Return the (X, Y) coordinate for the center point of the cell that contains the specified text.  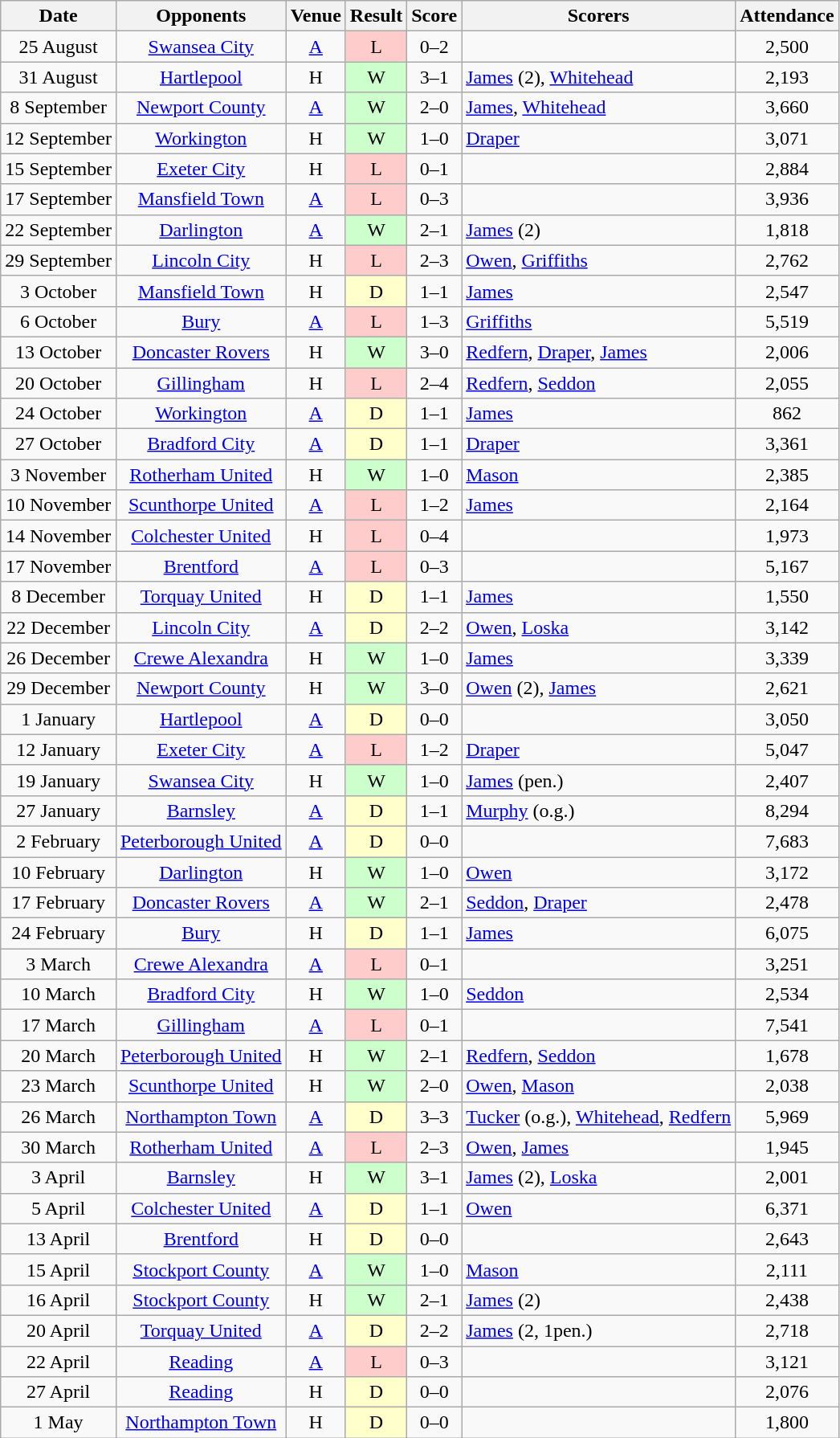
2,111 (787, 1269)
12 January (59, 750)
1,550 (787, 597)
1,818 (787, 230)
2,038 (787, 1086)
8 September (59, 108)
2,385 (787, 475)
Venue (316, 16)
Owen, James (599, 1147)
3,660 (787, 108)
0–2 (434, 47)
Result (376, 16)
1,973 (787, 536)
862 (787, 414)
2 February (59, 841)
12 September (59, 138)
3,172 (787, 872)
19 January (59, 780)
5,969 (787, 1117)
22 September (59, 230)
3,339 (787, 658)
3 October (59, 291)
3,936 (787, 199)
James (pen.) (599, 780)
7,541 (787, 1025)
13 October (59, 352)
20 October (59, 383)
25 August (59, 47)
10 February (59, 872)
Owen, Mason (599, 1086)
22 April (59, 1362)
3,050 (787, 719)
2,478 (787, 903)
Scorers (599, 16)
Owen, Griffiths (599, 260)
17 March (59, 1025)
6,075 (787, 933)
2,621 (787, 688)
17 November (59, 566)
3 March (59, 964)
1,945 (787, 1147)
2,884 (787, 169)
3–3 (434, 1117)
2,438 (787, 1300)
0–4 (434, 536)
2,164 (787, 505)
3,361 (787, 444)
James (2), Loska (599, 1178)
13 April (59, 1239)
1 May (59, 1423)
31 August (59, 77)
26 March (59, 1117)
6,371 (787, 1208)
8,294 (787, 811)
1,800 (787, 1423)
Owen, Loska (599, 627)
3,142 (787, 627)
10 March (59, 995)
2,534 (787, 995)
James, Whitehead (599, 108)
15 April (59, 1269)
2,055 (787, 383)
Griffiths (599, 321)
Opponents (201, 16)
Redfern, Draper, James (599, 352)
6 October (59, 321)
1,678 (787, 1056)
2,407 (787, 780)
10 November (59, 505)
5,167 (787, 566)
2–4 (434, 383)
16 April (59, 1300)
5,047 (787, 750)
30 March (59, 1147)
8 December (59, 597)
27 January (59, 811)
14 November (59, 536)
James (2), Whitehead (599, 77)
17 September (59, 199)
Date (59, 16)
1–3 (434, 321)
Score (434, 16)
5 April (59, 1208)
James (2, 1pen.) (599, 1330)
3,251 (787, 964)
24 October (59, 414)
29 December (59, 688)
29 September (59, 260)
22 December (59, 627)
2,006 (787, 352)
27 October (59, 444)
27 April (59, 1392)
5,519 (787, 321)
2,001 (787, 1178)
7,683 (787, 841)
2,547 (787, 291)
3,071 (787, 138)
2,718 (787, 1330)
2,076 (787, 1392)
3 April (59, 1178)
20 April (59, 1330)
Seddon, Draper (599, 903)
2,762 (787, 260)
15 September (59, 169)
Murphy (o.g.) (599, 811)
Tucker (o.g.), Whitehead, Redfern (599, 1117)
26 December (59, 658)
1 January (59, 719)
Seddon (599, 995)
23 March (59, 1086)
Attendance (787, 16)
24 February (59, 933)
2,193 (787, 77)
17 February (59, 903)
2,643 (787, 1239)
2,500 (787, 47)
3 November (59, 475)
Owen (2), James (599, 688)
20 March (59, 1056)
3,121 (787, 1362)
